Determine the (x, y) coordinate at the center of the cell enclosing the given text.  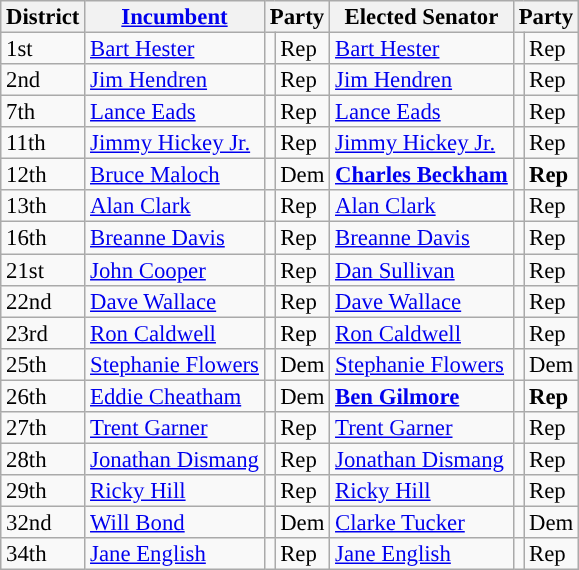
Elected Senator (422, 17)
District (43, 17)
26th (43, 396)
21st (43, 270)
1st (43, 49)
22nd (43, 301)
25th (43, 364)
Eddie Cheatham (175, 396)
11th (43, 143)
2nd (43, 80)
Bruce Maloch (175, 175)
12th (43, 175)
Charles Beckham (422, 175)
27th (43, 428)
32nd (43, 522)
7th (43, 112)
Clarke Tucker (422, 522)
23rd (43, 333)
13th (43, 206)
Ben Gilmore (422, 396)
Dan Sullivan (422, 270)
John Cooper (175, 270)
Will Bond (175, 522)
28th (43, 459)
16th (43, 238)
Incumbent (175, 17)
34th (43, 554)
29th (43, 491)
